Capture the cell that displays the provided text and extract its [X, Y] central coordinate. 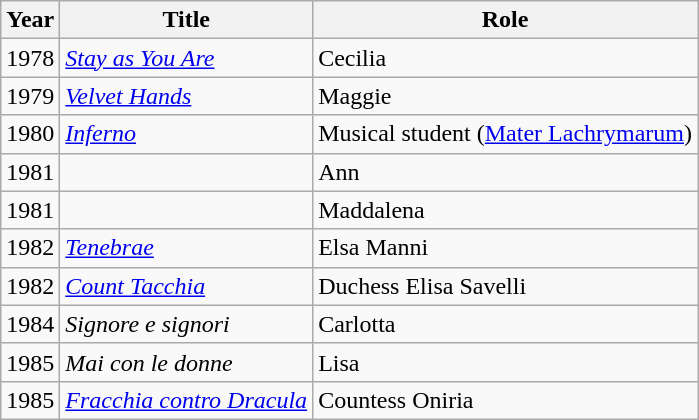
Carlotta [506, 324]
Cecilia [506, 58]
Mai con le donne [186, 362]
Role [506, 20]
Maddalena [506, 210]
Elsa Manni [506, 248]
Stay as You Are [186, 58]
Signore e signori [186, 324]
Title [186, 20]
Tenebrae [186, 248]
Countess Oniria [506, 400]
Fracchia contro Dracula [186, 400]
Year [30, 20]
Count Tacchia [186, 286]
1984 [30, 324]
1978 [30, 58]
Velvet Hands [186, 96]
1979 [30, 96]
Lisa [506, 362]
Ann [506, 172]
Musical student (Mater Lachrymarum) [506, 134]
1980 [30, 134]
Maggie [506, 96]
Duchess Elisa Savelli [506, 286]
Inferno [186, 134]
